Scan for the cell matching the given text and deliver its [x, y] coordinate at center. 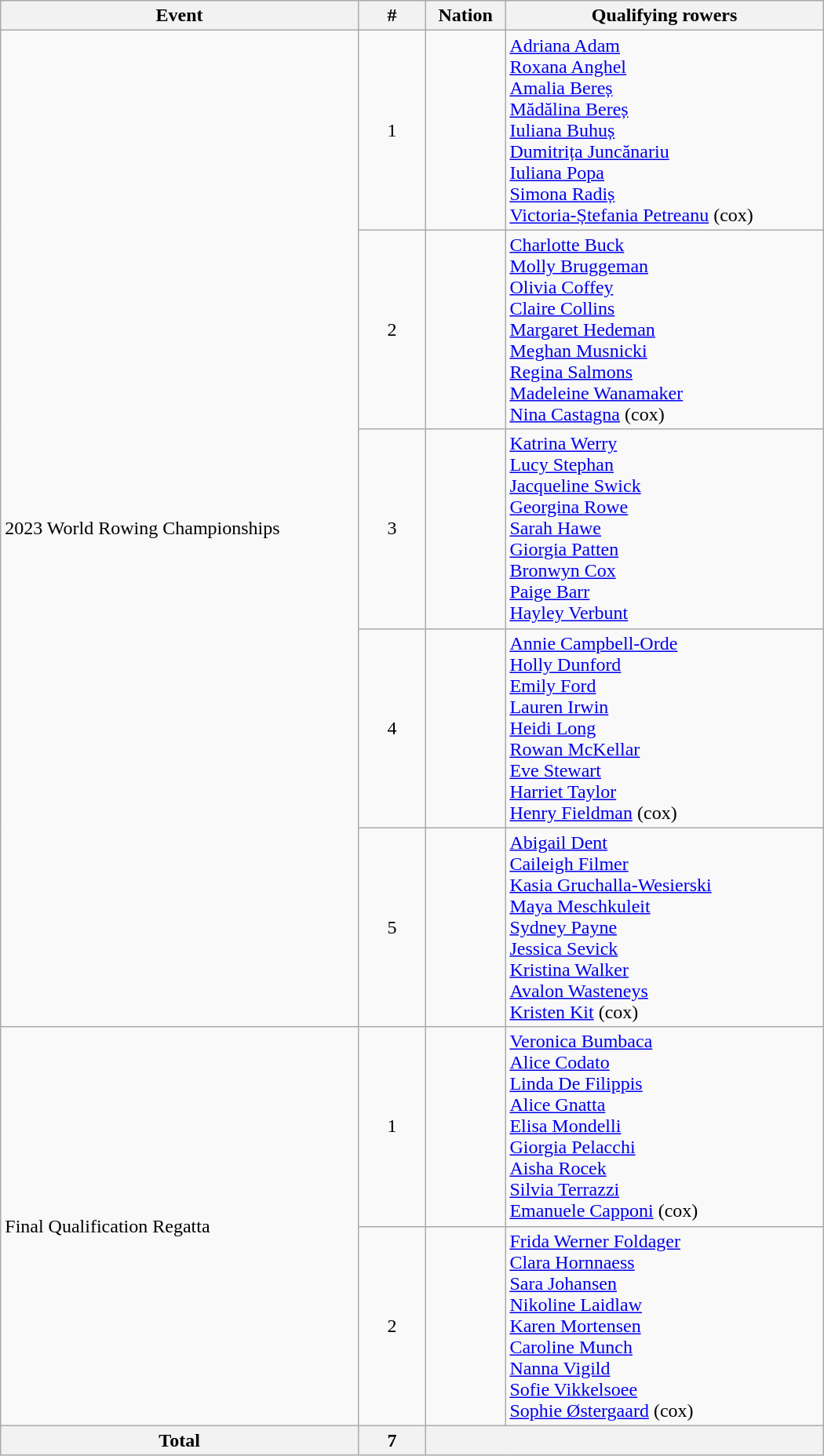
2023 World Rowing Championships [180, 529]
Frida Werner FoldagerClara HornnaessSara JohansenNikoline LaidlawKaren MortensenCaroline MunchNanna VigildSofie VikkelsoeeSophie Østergaard (cox) [664, 1326]
Total [180, 1440]
Qualifying rowers [664, 16]
Event [180, 16]
3 [392, 529]
Veronica BumbacaAlice CodatoLinda De FilippisAlice GnattaElisa MondelliGiorgia PelacchiAisha RocekSilvia TerrazziEmanuele Capponi (cox) [664, 1127]
Nation [465, 16]
Katrina WerryLucy StephanJacqueline SwickGeorgina RoweSarah HaweGiorgia PattenBronwyn CoxPaige BarrHayley Verbunt [664, 529]
Final Qualification Regatta [180, 1226]
Annie Campbell-OrdeHolly DunfordEmily FordLauren IrwinHeidi LongRowan McKellarEve StewartHarriet TaylorHenry Fieldman (cox) [664, 728]
Abigail DentCaileigh FilmerKasia Gruchalla-WesierskiMaya MeschkuleitSydney PayneJessica SevickKristina WalkerAvalon WasteneysKristen Kit (cox) [664, 927]
4 [392, 728]
Charlotte BuckMolly BruggemanOlivia CoffeyClaire CollinsMargaret HedemanMeghan MusnickiRegina SalmonsMadeleine WanamakerNina Castagna (cox) [664, 329]
# [392, 16]
Adriana AdamRoxana AnghelAmalia BereșMădălina BereșIuliana BuhușDumitrița JuncănariuIuliana PopaSimona RadișVictoria-Ștefania Petreanu (cox) [664, 130]
7 [392, 1440]
5 [392, 927]
